Extract the (x, y) coordinate from the center of the cell holding the provided text.  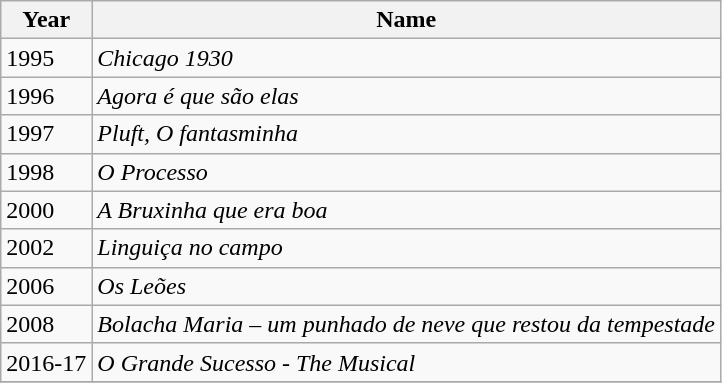
1998 (46, 172)
Linguiça no campo (406, 248)
1995 (46, 58)
2002 (46, 248)
Os Leões (406, 286)
1997 (46, 134)
Agora é que são elas (406, 96)
Bolacha Maria – um punhado de neve que restou da tempestade (406, 324)
2008 (46, 324)
Year (46, 20)
A Bruxinha que era boa (406, 210)
O Grande Sucesso - The Musical (406, 362)
2006 (46, 286)
Pluft, O fantasminha (406, 134)
O Processo (406, 172)
2016-17 (46, 362)
2000 (46, 210)
Name (406, 20)
1996 (46, 96)
Chicago 1930 (406, 58)
